Determine the [x, y] coordinate at the center of the cell enclosing the given text.  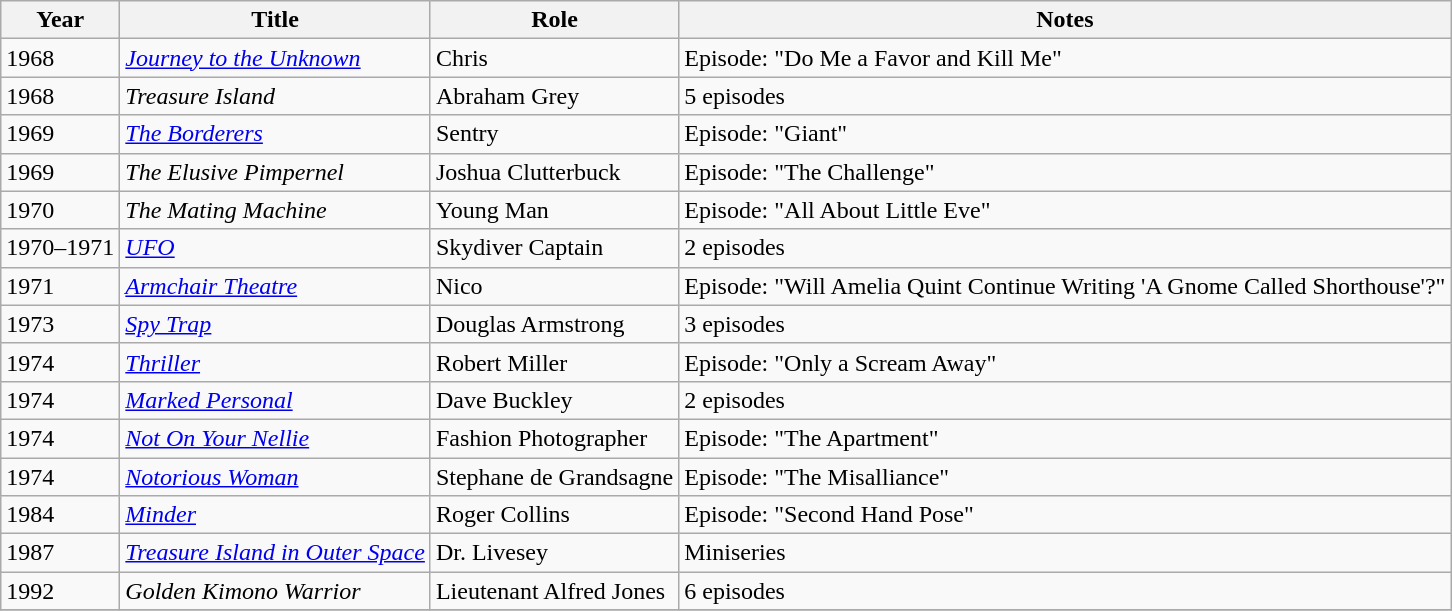
Episode: "Do Me a Favor and Kill Me" [1065, 58]
6 episodes [1065, 591]
UFO [276, 248]
Golden Kimono Warrior [276, 591]
3 episodes [1065, 324]
Notorious Woman [276, 477]
Nico [554, 286]
Treasure Island in Outer Space [276, 553]
Episode: "Will Amelia Quint Continue Writing 'A Gnome Called Shorthouse'?" [1065, 286]
Lieutenant Alfred Jones [554, 591]
1973 [60, 324]
1987 [60, 553]
Young Man [554, 210]
Year [60, 20]
1970–1971 [60, 248]
Douglas Armstrong [554, 324]
Episode: "Only a Scream Away" [1065, 362]
Treasure Island [276, 96]
1971 [60, 286]
Chris [554, 58]
Skydiver Captain [554, 248]
Episode: "The Apartment" [1065, 438]
Minder [276, 515]
1970 [60, 210]
Role [554, 20]
Episode: "The Challenge" [1065, 172]
Dr. Livesey [554, 553]
Episode: "The Misalliance" [1065, 477]
Not On Your Nellie [276, 438]
1984 [60, 515]
Marked Personal [276, 400]
Sentry [554, 134]
The Borderers [276, 134]
Episode: "Second Hand Pose" [1065, 515]
Armchair Theatre [276, 286]
Joshua Clutterbuck [554, 172]
1992 [60, 591]
Robert Miller [554, 362]
Dave Buckley [554, 400]
5 episodes [1065, 96]
Notes [1065, 20]
Episode: "Giant" [1065, 134]
Thriller [276, 362]
The Mating Machine [276, 210]
Fashion Photographer [554, 438]
Stephane de Grandsagne [554, 477]
Journey to the Unknown [276, 58]
Abraham Grey [554, 96]
Title [276, 20]
Spy Trap [276, 324]
Miniseries [1065, 553]
The Elusive Pimpernel [276, 172]
Episode: "All About Little Eve" [1065, 210]
Roger Collins [554, 515]
